Pinpoint the cell where the given text exists, returning its (X, Y) midpoint coordinate. 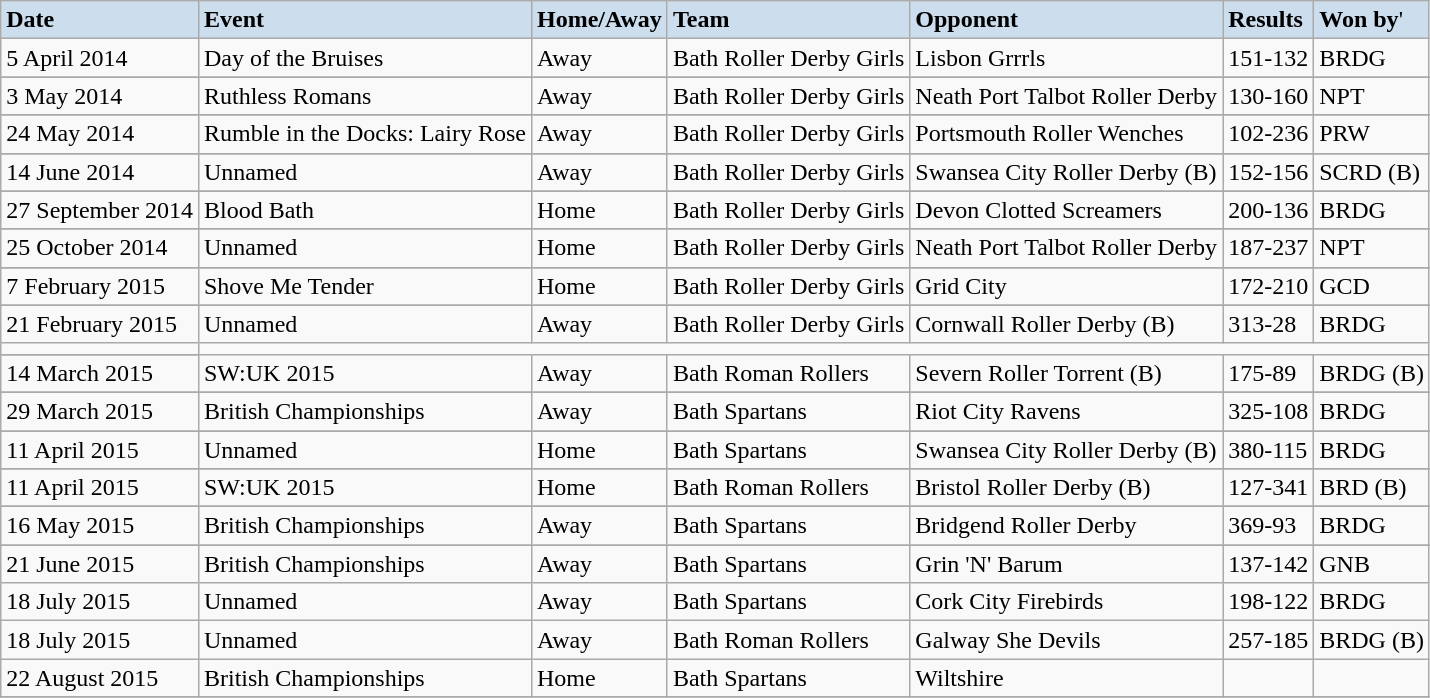
Team (788, 20)
16 May 2015 (100, 526)
Date (100, 20)
380-115 (1268, 449)
14 March 2015 (100, 373)
22 August 2015 (100, 678)
198-122 (1268, 602)
PRW (1372, 134)
313-28 (1268, 324)
257-185 (1268, 640)
21 February 2015 (100, 324)
Grin 'N' Barum (1066, 564)
325-108 (1268, 411)
Blood Bath (364, 210)
25 October 2014 (100, 248)
172-210 (1268, 286)
127-341 (1268, 488)
Ruthless Romans (364, 96)
137-142 (1268, 564)
29 March 2015 (100, 411)
Bridgend Roller Derby (1066, 526)
Devon Clotted Screamers (1066, 210)
GNB (1372, 564)
21 June 2015 (100, 564)
Portsmouth Roller Wenches (1066, 134)
200-136 (1268, 210)
Severn Roller Torrent (B) (1066, 373)
369-93 (1268, 526)
Bristol Roller Derby (B) (1066, 488)
130-160 (1268, 96)
Riot City Ravens (1066, 411)
24 May 2014 (100, 134)
Galway She Devils (1066, 640)
Wiltshire (1066, 678)
152-156 (1268, 172)
Grid City (1066, 286)
27 September 2014 (100, 210)
5 April 2014 (100, 58)
SCRD (B) (1372, 172)
Shove Me Tender (364, 286)
Event (364, 20)
Cork City Firebirds (1066, 602)
151-132 (1268, 58)
Results (1268, 20)
Home/Away (599, 20)
7 February 2015 (100, 286)
3 May 2014 (100, 96)
175-89 (1268, 373)
Day of the Bruises (364, 58)
Opponent (1066, 20)
Rumble in the Docks: Lairy Rose (364, 134)
Won by' (1372, 20)
14 June 2014 (100, 172)
102-236 (1268, 134)
Cornwall Roller Derby (B) (1066, 324)
BRD (B) (1372, 488)
Lisbon Grrrls (1066, 58)
GCD (1372, 286)
187-237 (1268, 248)
